Determine the [X, Y] coordinate at the center of the cell enclosing the given text.  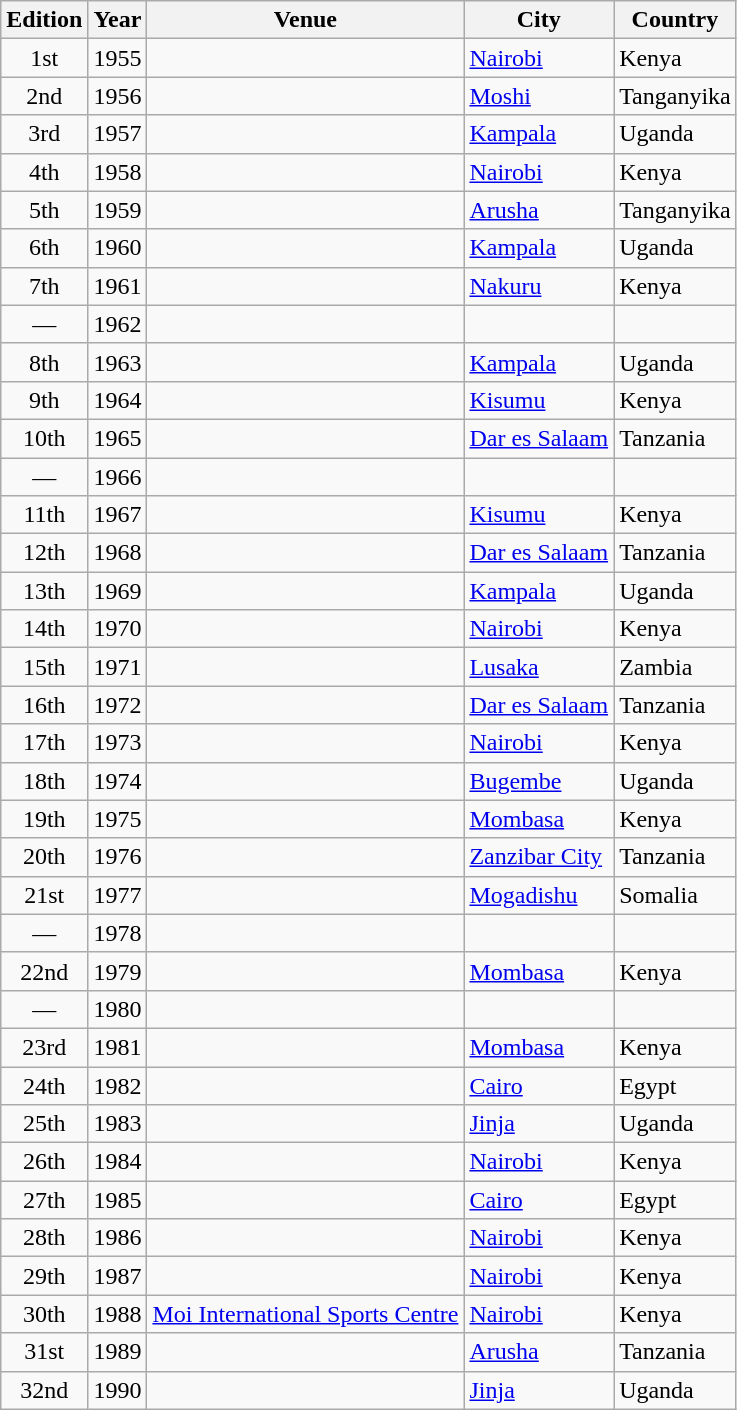
30th [44, 1314]
1987 [118, 1276]
28th [44, 1238]
1959 [118, 210]
14th [44, 629]
1962 [118, 324]
1984 [118, 1162]
12th [44, 553]
Country [676, 20]
1978 [118, 933]
1976 [118, 857]
31st [44, 1352]
Moshi [539, 96]
1980 [118, 1009]
4th [44, 172]
29th [44, 1276]
10th [44, 438]
1958 [118, 172]
City [539, 20]
1st [44, 58]
1982 [118, 1085]
1975 [118, 819]
1957 [118, 134]
1973 [118, 743]
1964 [118, 400]
24th [44, 1085]
7th [44, 286]
21st [44, 895]
1968 [118, 553]
1963 [118, 362]
32nd [44, 1390]
1970 [118, 629]
1960 [118, 248]
Zambia [676, 667]
1967 [118, 515]
23rd [44, 1047]
6th [44, 248]
Venue [306, 20]
1971 [118, 667]
1972 [118, 705]
8th [44, 362]
1956 [118, 96]
27th [44, 1200]
1969 [118, 591]
1979 [118, 971]
20th [44, 857]
1985 [118, 1200]
Year [118, 20]
3rd [44, 134]
18th [44, 781]
Lusaka [539, 667]
Somalia [676, 895]
1955 [118, 58]
17th [44, 743]
16th [44, 705]
1977 [118, 895]
1981 [118, 1047]
Mogadishu [539, 895]
Moi International Sports Centre [306, 1314]
1966 [118, 477]
1988 [118, 1314]
Zanzibar City [539, 857]
Edition [44, 20]
9th [44, 400]
1986 [118, 1238]
1965 [118, 438]
1974 [118, 781]
25th [44, 1124]
1990 [118, 1390]
26th [44, 1162]
Nakuru [539, 286]
5th [44, 210]
2nd [44, 96]
22nd [44, 971]
1989 [118, 1352]
11th [44, 515]
19th [44, 819]
13th [44, 591]
1983 [118, 1124]
Bugembe [539, 781]
15th [44, 667]
1961 [118, 286]
